From the cell containing the given text, extract its center point as (X, Y) coordinate. 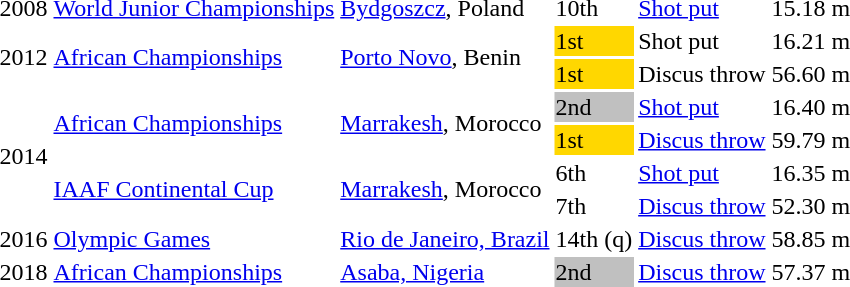
Porto Novo, Benin (445, 58)
Olympic Games (194, 239)
7th (594, 206)
IAAF Continental Cup (194, 190)
14th (q) (594, 239)
Rio de Janeiro, Brazil (445, 239)
Asaba, Nigeria (445, 272)
6th (594, 173)
